Return [X, Y] of the center of cell containing provided text 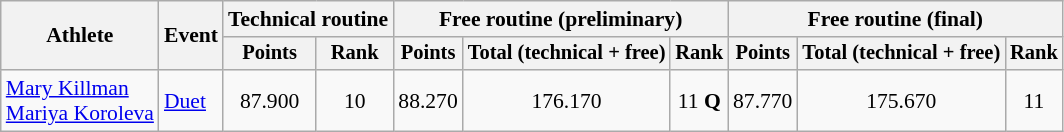
Athlete [80, 36]
11 Q [699, 100]
Technical routine [308, 19]
11 [1034, 100]
175.670 [901, 100]
87.900 [270, 100]
Duet [191, 100]
Free routine (preliminary) [560, 19]
Event [191, 36]
176.170 [567, 100]
Free routine (final) [896, 19]
10 [354, 100]
Mary KillmanMariya Koroleva [80, 100]
87.770 [762, 100]
88.270 [428, 100]
